Provide the [X, Y] coordinate of the cell's center where the given text is located.  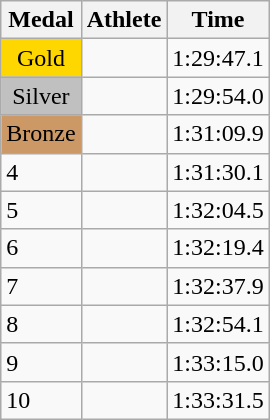
1:29:54.0 [218, 96]
4 [41, 172]
1:33:31.5 [218, 400]
1:32:04.5 [218, 210]
Silver [41, 96]
Time [218, 20]
1:29:47.1 [218, 58]
6 [41, 248]
1:32:19.4 [218, 248]
1:31:30.1 [218, 172]
10 [41, 400]
7 [41, 286]
Medal [41, 20]
Gold [41, 58]
1:31:09.9 [218, 134]
1:32:54.1 [218, 324]
5 [41, 210]
Athlete [124, 20]
1:33:15.0 [218, 362]
8 [41, 324]
Bronze [41, 134]
9 [41, 362]
1:32:37.9 [218, 286]
